Provide the [X, Y] coordinate of the cell's center where the given text is located.  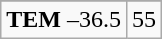
55 [144, 20]
TEM –36.5 [64, 20]
